Return the (X, Y) coordinate for the center point of the cell that contains the specified text.  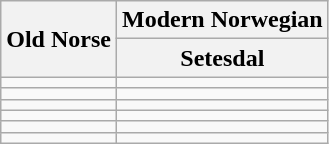
Setesdal (222, 58)
Old Norse (59, 39)
Modern Norwegian (222, 20)
